For the text-containing cell, return its midpoint in (x, y) coordinate format. 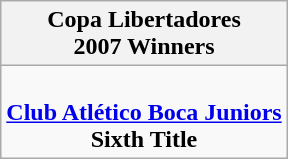
Copa Libertadores2007 Winners (144, 34)
Club Atlético Boca JuniorsSixth Title (144, 112)
